Provide the (X, Y) coordinate of the cell's center where the given text is located.  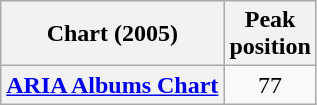
77 (270, 85)
Peakposition (270, 34)
Chart (2005) (112, 34)
ARIA Albums Chart (112, 85)
